Extract the [X, Y] coordinate from the center of the cell holding the provided text.  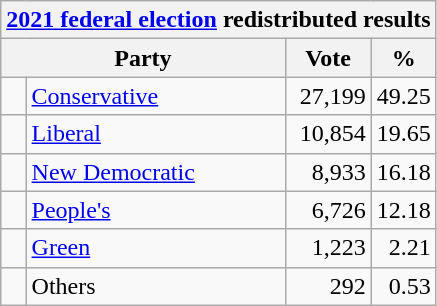
49.25 [404, 96]
Vote [328, 58]
% [404, 58]
Others [156, 286]
New Democratic [156, 172]
6,726 [328, 210]
16.18 [404, 172]
1,223 [328, 248]
2.21 [404, 248]
0.53 [404, 286]
27,199 [328, 96]
8,933 [328, 172]
Conservative [156, 96]
People's [156, 210]
292 [328, 286]
19.65 [404, 134]
Party [143, 58]
2021 federal election redistributed results [218, 20]
Liberal [156, 134]
10,854 [328, 134]
Green [156, 248]
12.18 [404, 210]
